Find where the given text appears and provide that cell's center as [x, y] coordinate. 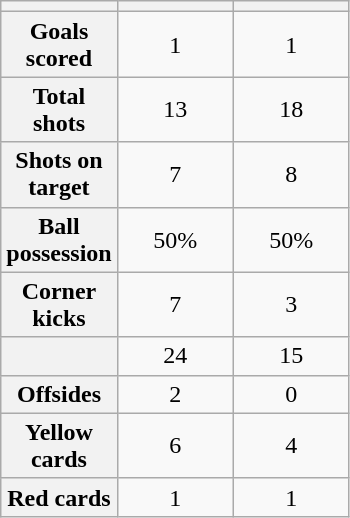
Yellow cards [59, 446]
Offsides [59, 394]
13 [175, 110]
Corner kicks [59, 304]
Red cards [59, 497]
6 [175, 446]
4 [291, 446]
Shots on target [59, 174]
24 [175, 356]
18 [291, 110]
8 [291, 174]
Total shots [59, 110]
2 [175, 394]
Goals scored [59, 44]
3 [291, 304]
15 [291, 356]
0 [291, 394]
Ball possession [59, 240]
